Return (x, y) of the center of cell containing provided text 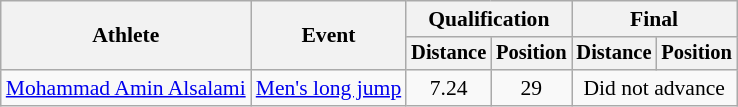
29 (531, 88)
Mohammad Amin Alsalami (126, 88)
7.24 (448, 88)
Final (654, 19)
Qualification (488, 19)
Event (329, 36)
Men's long jump (329, 88)
Athlete (126, 36)
Did not advance (654, 88)
